Extract the [x, y] coordinate from the center of the cell holding the provided text.  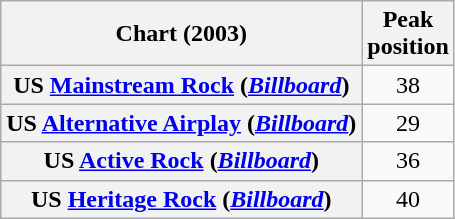
US Mainstream Rock (Billboard) [182, 85]
40 [408, 199]
Chart (2003) [182, 34]
29 [408, 123]
US Heritage Rock (Billboard) [182, 199]
38 [408, 85]
Peakposition [408, 34]
US Active Rock (Billboard) [182, 161]
US Alternative Airplay (Billboard) [182, 123]
36 [408, 161]
